From the cell containing the given text, extract its center point as (x, y) coordinate. 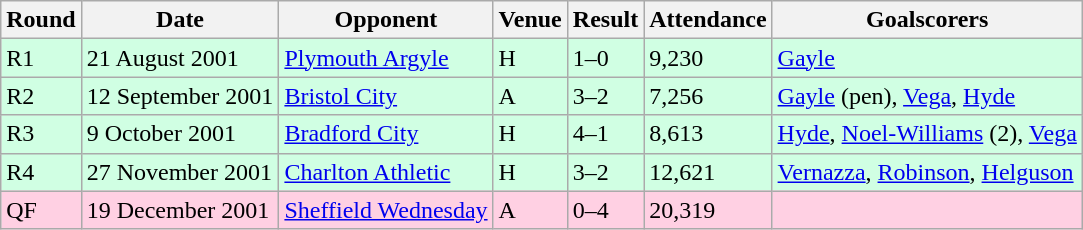
Plymouth Argyle (386, 58)
9,230 (708, 58)
Goalscorers (927, 20)
Hyde, Noel-Williams (2), Vega (927, 134)
Result (605, 20)
7,256 (708, 96)
8,613 (708, 134)
1–0 (605, 58)
Attendance (708, 20)
Bristol City (386, 96)
QF (41, 210)
9 October 2001 (180, 134)
0–4 (605, 210)
19 December 2001 (180, 210)
Bradford City (386, 134)
R4 (41, 172)
R3 (41, 134)
Gayle (927, 58)
Opponent (386, 20)
4–1 (605, 134)
21 August 2001 (180, 58)
R2 (41, 96)
Sheffield Wednesday (386, 210)
Round (41, 20)
Gayle (pen), Vega, Hyde (927, 96)
Charlton Athletic (386, 172)
27 November 2001 (180, 172)
12,621 (708, 172)
20,319 (708, 210)
Venue (530, 20)
R1 (41, 58)
12 September 2001 (180, 96)
Vernazza, Robinson, Helguson (927, 172)
Date (180, 20)
